From the cell containing the given text, extract its center point as (X, Y) coordinate. 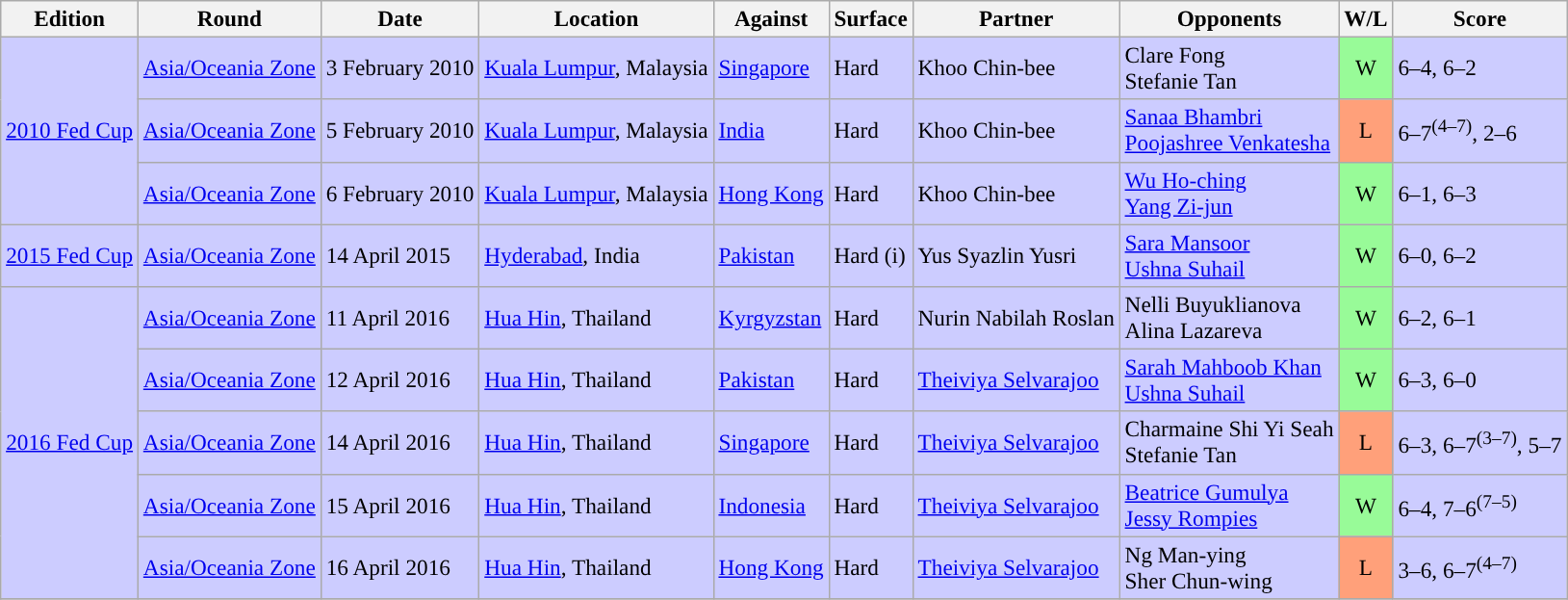
Kyrgyzstan (771, 318)
14 April 2015 (400, 254)
Sara Mansoor Ushna Suhail (1229, 254)
Date (400, 18)
5 February 2010 (400, 131)
2015 Fed Cup (69, 254)
14 April 2016 (400, 443)
Indonesia (771, 505)
Sanaa Bhambri Poojashree Venkatesha (1229, 131)
Edition (69, 18)
Surface (870, 18)
6–4, 7–6(7–5) (1480, 505)
Partner (1016, 18)
11 April 2016 (400, 318)
Opponents (1229, 18)
Beatrice Gumulya Jessy Rompies (1229, 505)
Hard (i) (870, 254)
Sarah Mahboob Khan Ushna Suhail (1229, 379)
15 April 2016 (400, 505)
6–0, 6–2 (1480, 254)
6 February 2010 (400, 193)
6–3, 6–7(3–7), 5–7 (1480, 443)
Location (597, 18)
Nelli Buyuklianova Alina Lazareva (1229, 318)
Round (229, 18)
16 April 2016 (400, 566)
Against (771, 18)
12 April 2016 (400, 379)
6–4, 6–2 (1480, 67)
India (771, 131)
Score (1480, 18)
Charmaine Shi Yi Seah Stefanie Tan (1229, 443)
2016 Fed Cup (69, 442)
6–2, 6–1 (1480, 318)
2010 Fed Cup (69, 130)
6–3, 6–0 (1480, 379)
Wu Ho-ching Yang Zi-jun (1229, 193)
3–6, 6–7(4–7) (1480, 566)
W/L (1366, 18)
Hyderabad, India (597, 254)
3 February 2010 (400, 67)
Ng Man-ying Sher Chun-wing (1229, 566)
Yus Syazlin Yusri (1016, 254)
6–1, 6–3 (1480, 193)
Nurin Nabilah Roslan (1016, 318)
Clare Fong Stefanie Tan (1229, 67)
6–7(4–7), 2–6 (1480, 131)
